Scan for the cell matching the given text and deliver its (x, y) coordinate at center. 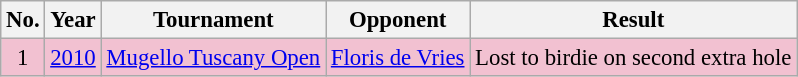
1 (23, 58)
Opponent (398, 20)
Result (634, 20)
Year (73, 20)
2010 (73, 58)
Mugello Tuscany Open (214, 58)
Floris de Vries (398, 58)
Tournament (214, 20)
No. (23, 20)
Lost to birdie on second extra hole (634, 58)
